Locate the cell with the specified text and output its [x, y] center coordinate. 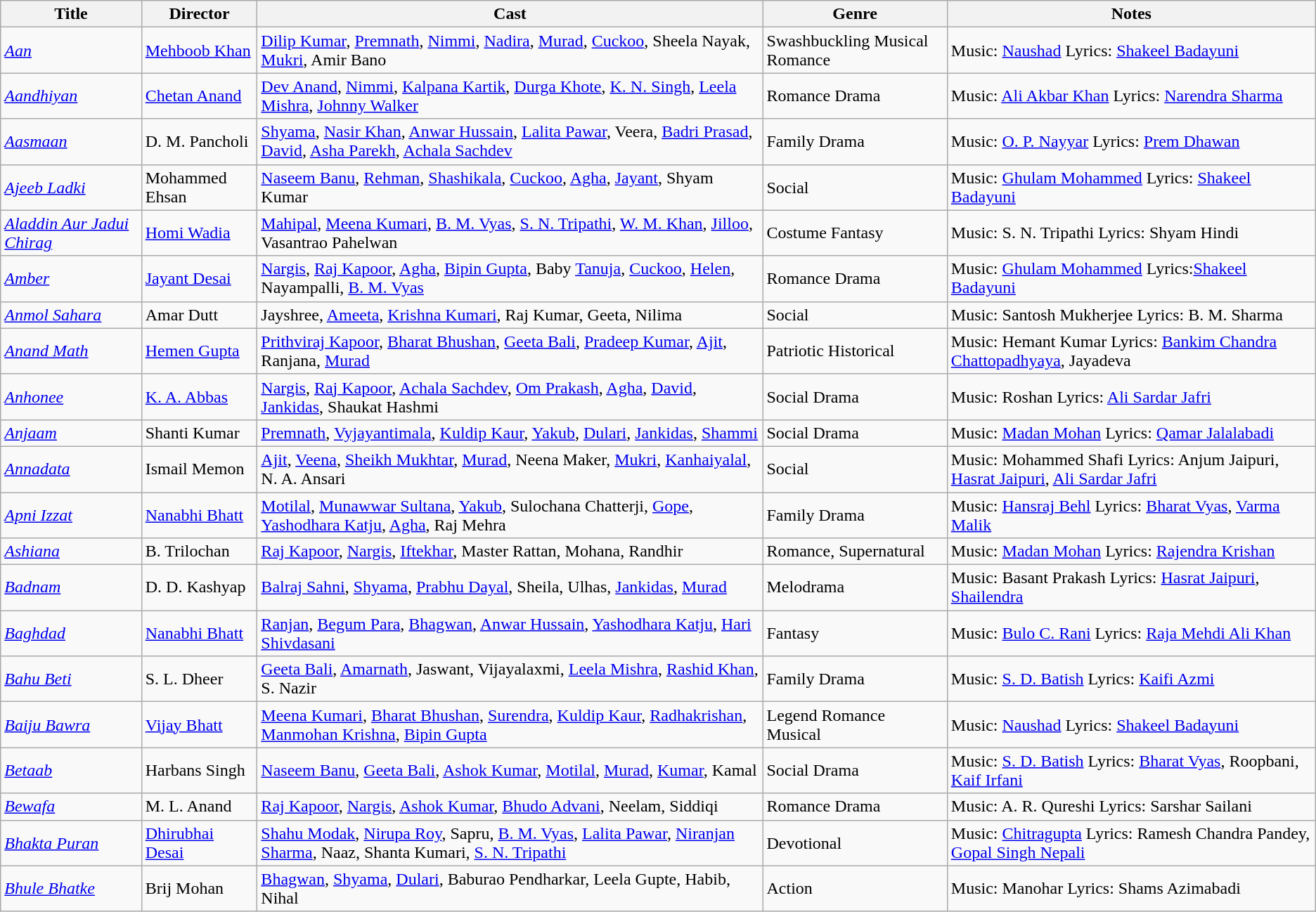
Music: Madan Mohan Lyrics: Rajendra Krishan [1131, 552]
Amber [71, 278]
Music: Manohar Lyrics: Shams Azimabadi [1131, 888]
Baghdad [71, 634]
Raj Kapoor, Nargis, Iftekhar, Master Rattan, Mohana, Randhir [510, 552]
Aasmaan [71, 142]
Aan [71, 51]
Bhakta Puran [71, 843]
Amar Dutt [200, 315]
Ismail Memon [200, 469]
Costume Fantasy [855, 233]
Mahipal, Meena Kumari, B. M. Vyas, S. N. Tripathi, W. M. Khan, Jilloo, Vasantrao Pahelwan [510, 233]
Bhule Bhatke [71, 888]
Harbans Singh [200, 770]
Motilal, Munawwar Sultana, Yakub, Sulochana Chatterji, Gope, Yashodhara Katju, Agha, Raj Mehra [510, 514]
B. Trilochan [200, 552]
Cast [510, 14]
Bahu Beti [71, 679]
Baiju Bawra [71, 725]
Meena Kumari, Bharat Bhushan, Surendra, Kuldip Kaur, Radhakrishan, Manmohan Krishna, Bipin Gupta [510, 725]
Romance, Supernatural [855, 552]
Music: Roshan Lyrics: Ali Sardar Jafri [1131, 396]
Music: Basant Prakash Lyrics: Hasrat Jaipuri, Shailendra [1131, 587]
Music: Ali Akbar Khan Lyrics: Narendra Sharma [1131, 96]
Premnath, Vyjayantimala, Kuldip Kaur, Yakub, Dulari, Jankidas, Shammi [510, 433]
Balraj Sahni, Shyama, Prabhu Dayal, Sheila, Ulhas, Jankidas, Murad [510, 587]
Music: Ghulam Mohammed Lyrics:Shakeel Badayuni [1131, 278]
Mohammed Ehsan [200, 187]
Ashiana [71, 552]
Bhagwan, Shyama, Dulari, Baburao Pendharkar, Leela Gupte, Habib, Nihal [510, 888]
Chetan Anand [200, 96]
Music: A. R. Qureshi Lyrics: Sarshar Sailani [1131, 807]
Shahu Modak, Nirupa Roy, Sapru, B. M. Vyas, Lalita Pawar, Niranjan Sharma, Naaz, Shanta Kumari, S. N. Tripathi [510, 843]
Patriotic Historical [855, 351]
Music: Chitragupta Lyrics: Ramesh Chandra Pandey, Gopal Singh Nepali [1131, 843]
Ranjan, Begum Para, Bhagwan, Anwar Hussain, Yashodhara Katju, Hari Shivdasani [510, 634]
Nargis, Raj Kapoor, Agha, Bipin Gupta, Baby Tanuja, Cuckoo, Helen, Nayampalli, B. M. Vyas [510, 278]
Ajit, Veena, Sheikh Mukhtar, Murad, Neena Maker, Mukri, Kanhaiyalal, N. A. Ansari [510, 469]
Notes [1131, 14]
Bewafa [71, 807]
Action [855, 888]
Legend Romance Musical [855, 725]
K. A. Abbas [200, 396]
Hemen Gupta [200, 351]
Raj Kapoor, Nargis, Ashok Kumar, Bhudo Advani, Neelam, Siddiqi [510, 807]
Music: Hansraj Behl Lyrics: Bharat Vyas, Varma Malik [1131, 514]
Jayshree, Ameeta, Krishna Kumari, Raj Kumar, Geeta, Nilima [510, 315]
Melodrama [855, 587]
Naseem Banu, Geeta Bali, Ashok Kumar, Motilal, Murad, Kumar, Kamal [510, 770]
Music: S. D. Batish Lyrics: Kaifi Azmi [1131, 679]
Fantasy [855, 634]
Prithviraj Kapoor, Bharat Bhushan, Geeta Bali, Pradeep Kumar, Ajit, Ranjana, Murad [510, 351]
Music: Ghulam Mohammed Lyrics: Shakeel Badayuni [1131, 187]
Naseem Banu, Rehman, Shashikala, Cuckoo, Agha, Jayant, Shyam Kumar [510, 187]
Nargis, Raj Kapoor, Achala Sachdev, Om Prakash, Agha, David, Jankidas, Shaukat Hashmi [510, 396]
Dev Anand, Nimmi, Kalpana Kartik, Durga Khote, K. N. Singh, Leela Mishra, Johnny Walker [510, 96]
Music: S. N. Tripathi Lyrics: Shyam Hindi [1131, 233]
Genre [855, 14]
Music: Hemant Kumar Lyrics: Bankim Chandra Chattopadhyaya, Jayadeva [1131, 351]
Homi Wadia [200, 233]
Shanti Kumar [200, 433]
Music: O. P. Nayyar Lyrics: Prem Dhawan [1131, 142]
Title [71, 14]
Vijay Bhatt [200, 725]
Anjaam [71, 433]
Music: Madan Mohan Lyrics: Qamar Jalalabadi [1131, 433]
Brij Mohan [200, 888]
Aandhiyan [71, 96]
Apni Izzat [71, 514]
Dhirubhai Desai [200, 843]
M. L. Anand [200, 807]
Music: Santosh Mukherjee Lyrics: B. M. Sharma [1131, 315]
Betaab [71, 770]
Mehboob Khan [200, 51]
Dilip Kumar, Premnath, Nimmi, Nadira, Murad, Cuckoo, Sheela Nayak, Mukri, Amir Bano [510, 51]
D. M. Pancholi [200, 142]
Anhonee [71, 396]
Shyama, Nasir Khan, Anwar Hussain, Lalita Pawar, Veera, Badri Prasad, David, Asha Parekh, Achala Sachdev [510, 142]
Music: S. D. Batish Lyrics: Bharat Vyas, Roopbani, Kaif Irfani [1131, 770]
Anmol Sahara [71, 315]
Swashbuckling Musical Romance [855, 51]
Ajeeb Ladki [71, 187]
Director [200, 14]
Annadata [71, 469]
S. L. Dheer [200, 679]
Jayant Desai [200, 278]
Badnam [71, 587]
Geeta Bali, Amarnath, Jaswant, Vijayalaxmi, Leela Mishra, Rashid Khan, S. Nazir [510, 679]
Anand Math [71, 351]
Devotional [855, 843]
D. D. Kashyap [200, 587]
Aladdin Aur Jadui Chirag [71, 233]
Music: Bulo C. Rani Lyrics: Raja Mehdi Ali Khan [1131, 634]
Music: Mohammed Shafi Lyrics: Anjum Jaipuri, Hasrat Jaipuri, Ali Sardar Jafri [1131, 469]
